Identify which cell holds the provided text, then report its [x, y] central coordinate. 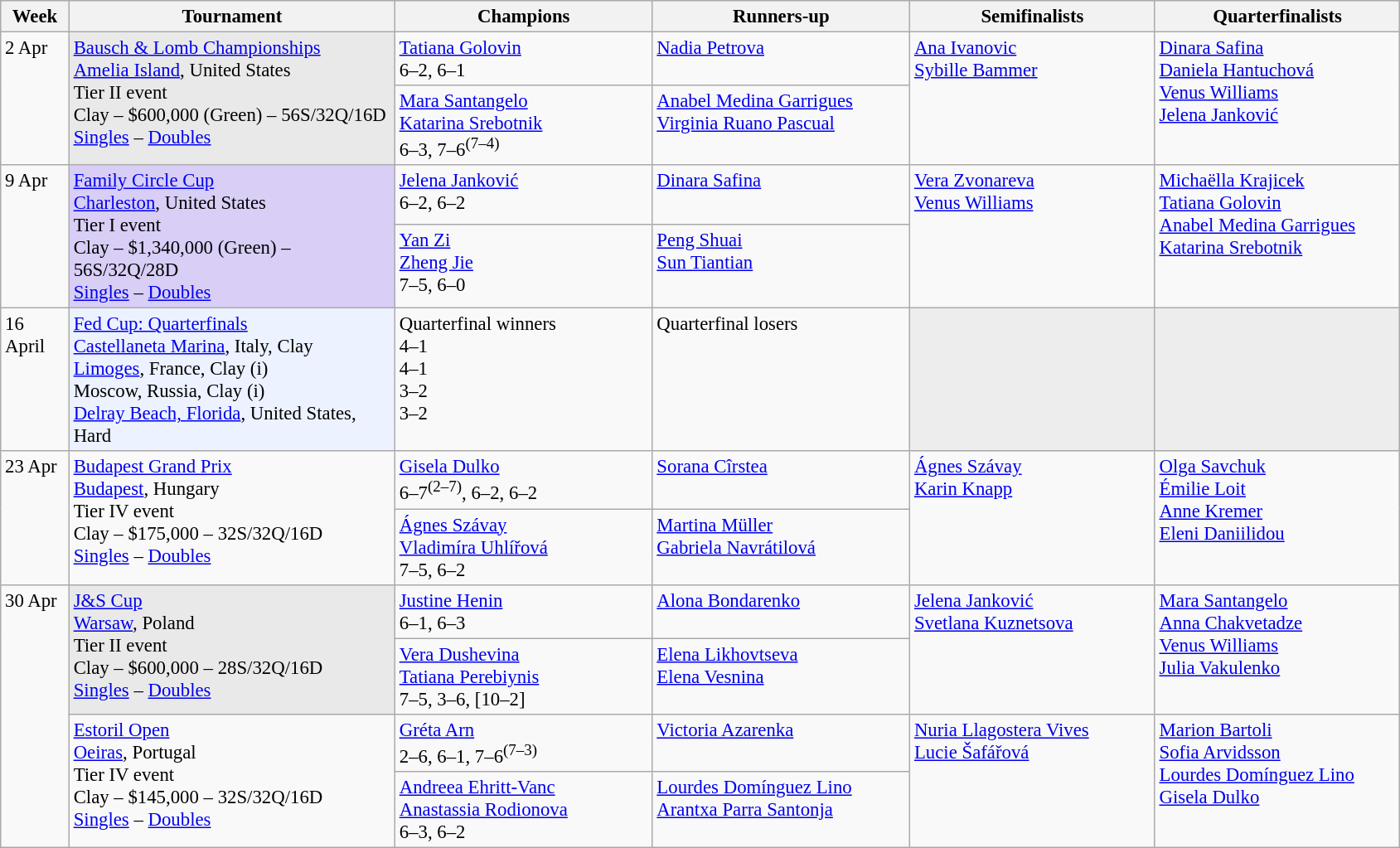
Champions [524, 17]
Fed Cup: Quarterfinals Castellaneta Marina, Italy, Clay Limoges, France, Clay (i) Moscow, Russia, Clay (i) Delray Beach, Florida, United States, Hard [232, 380]
Nuria Llagostera Vives Lucie Šafářová [1033, 781]
Alona Bondarenko [781, 612]
Week [35, 17]
Victoria Azarenka [781, 743]
Mara Santangelo Anna Chakvetadze Venus Williams Julia Vakulenko [1277, 649]
Ágnes Szávay Vladimíra Uhlířová 7–5, 6–2 [524, 547]
Elena Likhovtseva Elena Vesnina [781, 676]
Tournament [232, 17]
Jelena Janković Svetlana Kuznetsova [1033, 649]
Bausch & Lomb Championships Amelia Island, United StatesTier II event Clay – $600,000 (Green) – 56S/32Q/16DSingles – Doubles [232, 99]
Lourdes Domínguez Lino Arantxa Parra Santonja [781, 810]
Justine Henin 6–1, 6–3 [524, 612]
Sorana Cîrstea [781, 479]
Family Circle Cup Charleston, United States Tier I event Clay – $1,340,000 (Green) – 56S/32Q/28DSingles – Doubles [232, 237]
Michaëlla Krajicek Tatiana Golovin Anabel Medina Garrigues Katarina Srebotnik [1277, 237]
Dinara Safina [781, 194]
Anabel Medina Garrigues Virginia Ruano Pascual [781, 125]
Semifinalists [1033, 17]
Mara Santangelo Katarina Srebotnik 6–3, 7–6(7–4) [524, 125]
J&S Cup Warsaw, Poland Tier II event Clay – $600,000 – 28S/32Q/16DSingles – Doubles [232, 649]
Ana Ivanovic Sybille Bammer [1033, 99]
Quarterfinal winners 4–1 4–1 3–2 3–2 [524, 380]
Marion Bartoli Sofia Arvidsson Lourdes Domínguez Lino Gisela Dulko [1277, 781]
Yan Zi Zheng Jie 7–5, 6–0 [524, 267]
Jelena Janković 6–2, 6–2 [524, 194]
Tatiana Golovin 6–2, 6–1 [524, 60]
Nadia Petrova [781, 60]
30 Apr [35, 716]
Vera Dushevina Tatiana Perebiynis 7–5, 3–6, [10–2] [524, 676]
Olga Savchuk Émilie Loit Anne Kremer Eleni Daniilidou [1277, 517]
Gisela Dulko 6–7(2–7), 6–2, 6–2 [524, 479]
2 Apr [35, 99]
9 Apr [35, 237]
Martina Müller Gabriela Navrátilová [781, 547]
Vera Zvonareva Venus Williams [1033, 237]
Runners-up [781, 17]
Gréta Arn 2–6, 6–1, 7–6(7–3) [524, 743]
Dinara Safina Daniela Hantuchová Venus Williams Jelena Janković [1277, 99]
Estoril Open Oeiras, Portugal Tier IV event Clay – $145,000 – 32S/32Q/16DSingles – Doubles [232, 781]
16 April [35, 380]
Ágnes Szávay Karin Knapp [1033, 517]
Andreea Ehritt-Vanc Anastassia Rodionova 6–3, 6–2 [524, 810]
Budapest Grand Prix Budapest, Hungary Tier IV event Clay – $175,000 – 32S/32Q/16DSingles – Doubles [232, 517]
23 Apr [35, 517]
Quarterfinalists [1277, 17]
Quarterfinal losers [781, 380]
Peng Shuai Sun Tiantian [781, 267]
